Identify which cell holds the provided text, then report its [x, y] central coordinate. 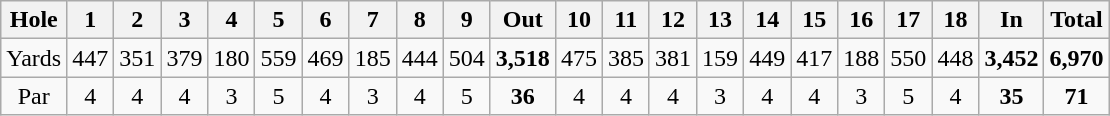
469 [326, 58]
6 [326, 20]
17 [908, 20]
351 [138, 58]
Total [1076, 20]
550 [908, 58]
159 [720, 58]
11 [626, 20]
Yards [34, 58]
447 [90, 58]
1 [90, 20]
9 [466, 20]
12 [672, 20]
7 [372, 20]
Hole [34, 20]
2 [138, 20]
15 [814, 20]
71 [1076, 96]
559 [278, 58]
417 [814, 58]
8 [420, 20]
13 [720, 20]
180 [232, 58]
6,970 [1076, 58]
35 [1012, 96]
Out [522, 20]
449 [768, 58]
188 [862, 58]
16 [862, 20]
475 [578, 58]
18 [956, 20]
504 [466, 58]
10 [578, 20]
444 [420, 58]
379 [184, 58]
381 [672, 58]
36 [522, 96]
14 [768, 20]
Par [34, 96]
In [1012, 20]
385 [626, 58]
185 [372, 58]
3,452 [1012, 58]
448 [956, 58]
3,518 [522, 58]
